Search for the cell housing the specified text and yield its (x, y) center coordinate. 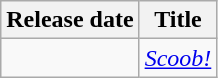
Title (178, 20)
Scoob! (178, 58)
Release date (70, 20)
